Return the [x, y] coordinate for the center point of the cell that contains the specified text.  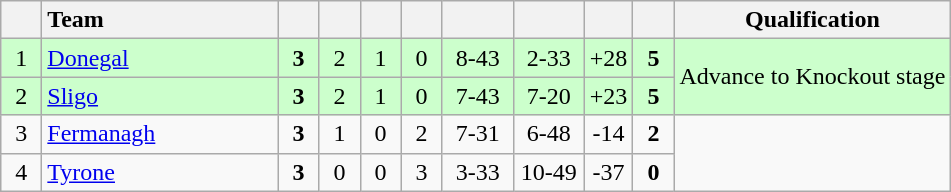
4 [22, 172]
Team [160, 20]
10-49 [548, 172]
+28 [608, 58]
Fermanagh [160, 134]
7-20 [548, 96]
Qualification [812, 20]
+23 [608, 96]
Sligo [160, 96]
-37 [608, 172]
Donegal [160, 58]
2-33 [548, 58]
7-43 [478, 96]
Tyrone [160, 172]
6-48 [548, 134]
7-31 [478, 134]
Advance to Knockout stage [812, 77]
8-43 [478, 58]
3-33 [478, 172]
-14 [608, 134]
